Output the (x, y) coordinate of the center of the cell containing the given text.  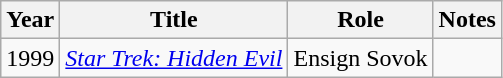
Notes (467, 20)
Title (174, 20)
Year (30, 20)
Star Trek: Hidden Evil (174, 58)
Role (360, 20)
1999 (30, 58)
Ensign Sovok (360, 58)
